Search for the cell housing the specified text and yield its (X, Y) center coordinate. 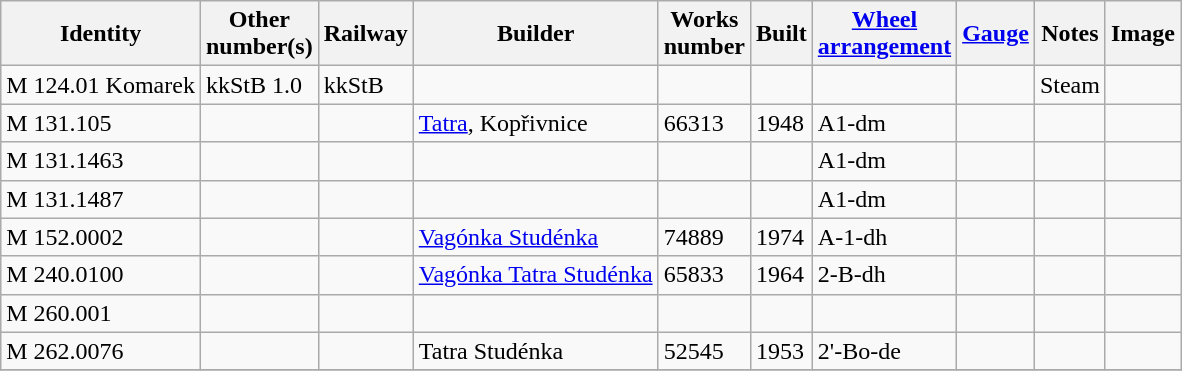
A-1-dh (884, 237)
Wheelarrange­ment (884, 34)
66313 (704, 123)
Railway (366, 34)
Tatra, Kopřivnice (536, 123)
kkStB (366, 85)
1953 (782, 351)
M 260.001 (101, 313)
M 124.01 Komarek (101, 85)
1964 (782, 275)
1948 (782, 123)
Othernumber(s) (259, 34)
M 152.0002 (101, 237)
kkStB 1.0 (259, 85)
Builder (536, 34)
Vagónka Studénka (536, 237)
2-B-dh (884, 275)
M 240.0100 (101, 275)
65833 (704, 275)
Built (782, 34)
Image (1142, 34)
2'-Bo-de (884, 351)
Gauge (996, 34)
1974 (782, 237)
Identity (101, 34)
M 262.0076 (101, 351)
Vagónka Tatra Studénka (536, 275)
Tatra Studénka (536, 351)
74889 (704, 237)
M 131.1463 (101, 161)
Worksnumber (704, 34)
52545 (704, 351)
M 131.105 (101, 123)
Steam (1070, 85)
Notes (1070, 34)
M 131.1487 (101, 199)
